Identify which cell holds the provided text, then report its (x, y) central coordinate. 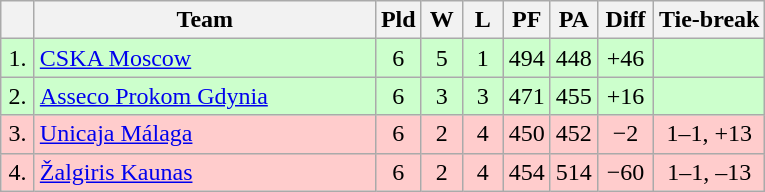
1–1, +13 (709, 134)
452 (574, 134)
4. (18, 172)
5 (442, 58)
L (482, 20)
Unicaja Málaga (204, 134)
1 (482, 58)
PF (526, 20)
2. (18, 96)
1–1, –13 (709, 172)
3. (18, 134)
PA (574, 20)
Asseco Prokom Gdynia (204, 96)
Team (204, 20)
454 (526, 172)
+46 (625, 58)
471 (526, 96)
494 (526, 58)
Žalgiris Kaunas (204, 172)
+16 (625, 96)
450 (526, 134)
CSKA Moscow (204, 58)
455 (574, 96)
−2 (625, 134)
Pld (398, 20)
514 (574, 172)
−60 (625, 172)
W (442, 20)
Tie-break (709, 20)
1. (18, 58)
448 (574, 58)
Diff (625, 20)
